Detect which cell encompasses the target text, then output its [X, Y] center coordinate. 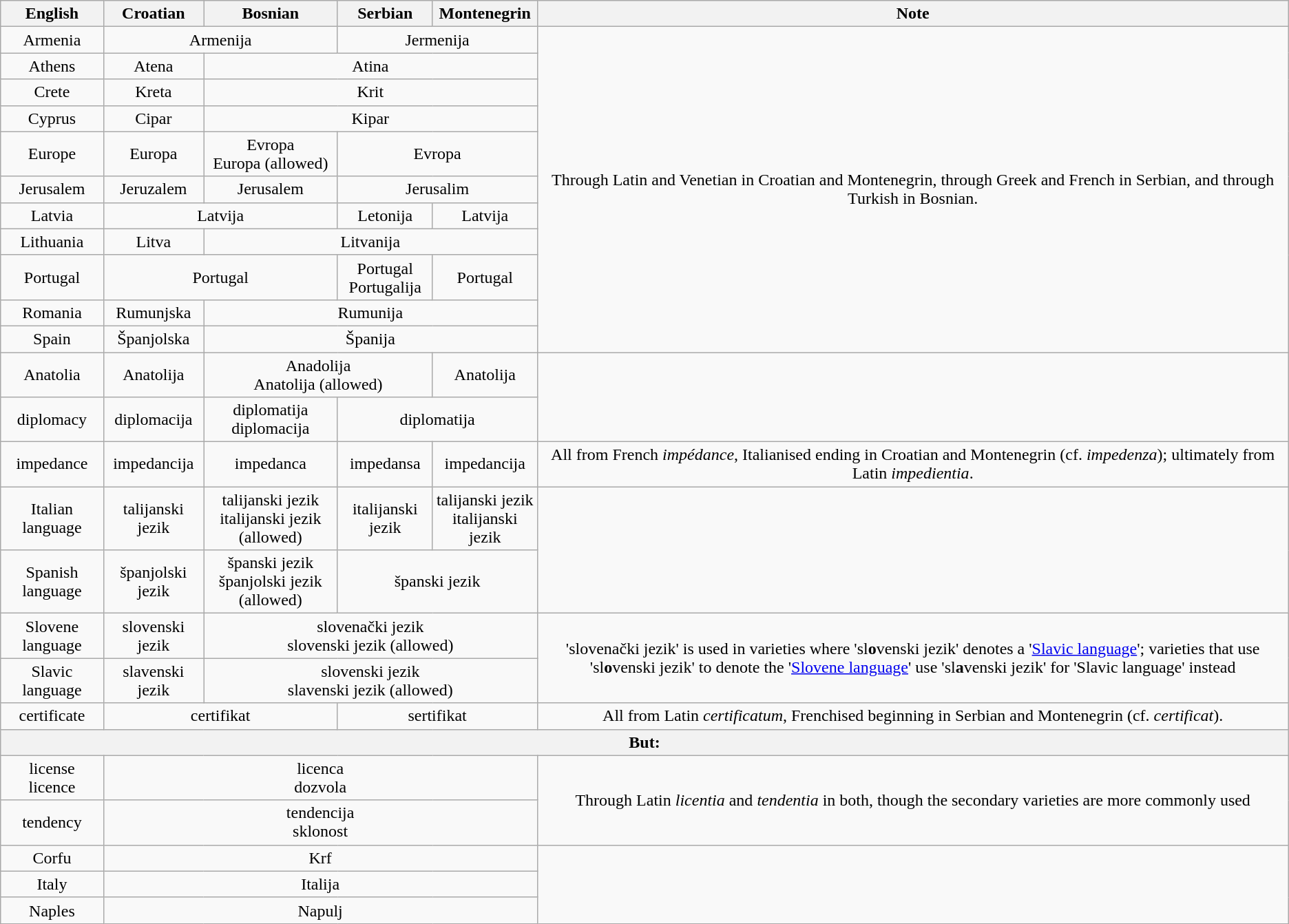
slovenski jezikslavenski jezik (allowed) [370, 680]
Letonija [385, 216]
slovenački jezikslovenski jezik (allowed) [370, 636]
Spain [52, 339]
Krit [370, 92]
Athens [52, 66]
AnadolijaAnatolija (allowed) [318, 375]
Montenegrin [485, 14]
Slavic language [52, 680]
English [52, 14]
Rumunija [370, 313]
slavenski jezik [153, 680]
Cipar [153, 118]
Croatian [153, 14]
certifikat [220, 716]
talijanski jezik [153, 518]
Italian language [52, 518]
Corfu [52, 858]
licenselicence [52, 778]
Europe [52, 154]
impedansa [385, 464]
All from French impédance, Italianised ending in Croatian and Montenegrin (cf. impedenza); ultimately from Latin impedientia. [913, 464]
Crete [52, 92]
talijanski jezikitalijanski jezik (allowed) [271, 518]
diplomatijadiplomacija [271, 420]
sertifikat [437, 716]
Atena [153, 66]
Serbian [385, 14]
diplomatija [437, 420]
Bosnian [271, 14]
tendency [52, 822]
EvropaEuropa (allowed) [271, 154]
Armenia [52, 40]
Through Latin and Venetian in Croatian and Montenegrin, through Greek and French in Serbian, and through Turkish in Bosnian. [913, 190]
Armenija [220, 40]
diplomacy [52, 420]
Note [913, 14]
Lithuania [52, 242]
PortugalPortugalija [385, 277]
Slovene language [52, 636]
italijanski jezik [385, 518]
Kipar [370, 118]
Španija [370, 339]
slovenski jezik [153, 636]
Europa [153, 154]
Napulj [320, 910]
But: [644, 742]
Through Latin licentia and tendentia in both, though the secondary varieties are more commonly used [913, 800]
Latvia [52, 216]
Jeruzalem [153, 189]
impedanca [271, 464]
španski jezik [437, 582]
španski jezikšpanjolski jezik (allowed) [271, 582]
Spanish language [52, 582]
Cyprus [52, 118]
španjolski jezik [153, 582]
diplomacija [153, 420]
Krf [320, 858]
Atina [370, 66]
certificate [52, 716]
Italija [320, 884]
impedance [52, 464]
licencadozvola [320, 778]
Litva [153, 242]
Italy [52, 884]
All from Latin certificatum, Frenchised beginning in Serbian and Montenegrin (cf. certificat). [913, 716]
Španjolska [153, 339]
Naples [52, 910]
talijanski jezikitalijanski jezik [485, 518]
tendencijasklonost [320, 822]
Litvanija [370, 242]
Rumunjska [153, 313]
Jerusalim [437, 189]
Evropa [437, 154]
Jermenija [437, 40]
Anatolia [52, 375]
Romania [52, 313]
Kreta [153, 92]
